Find where the given text appears and provide that cell's center as (X, Y) coordinate. 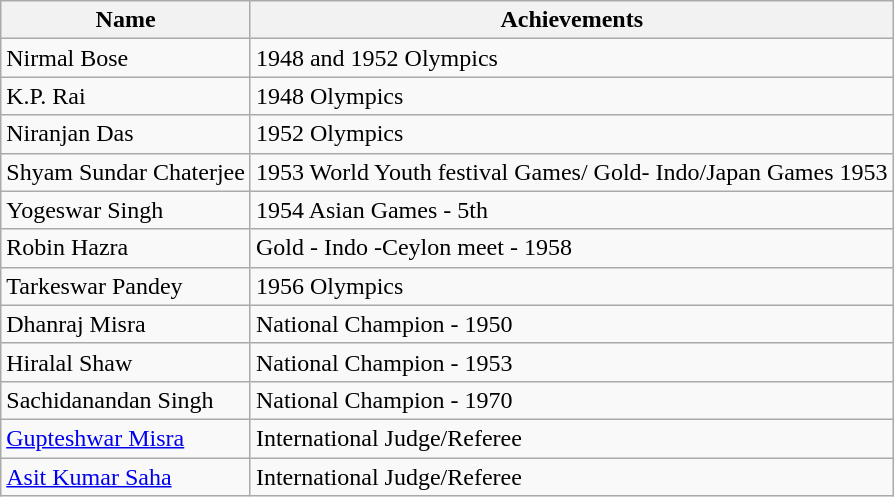
1953 World Youth festival Games/ Gold- Indo/Japan Games 1953 (572, 172)
Yogeswar Singh (126, 210)
Name (126, 20)
Sachidanandan Singh (126, 400)
National Champion - 1970 (572, 400)
1954 Asian Games - 5th (572, 210)
Nirmal Bose (126, 58)
Asit Kumar Saha (126, 477)
Shyam Sundar Chaterjee (126, 172)
1952 Olympics (572, 134)
Achievements (572, 20)
Gupteshwar Misra (126, 438)
National Champion - 1953 (572, 362)
1948 and 1952 Olympics (572, 58)
Hiralal Shaw (126, 362)
K.P. Rai (126, 96)
Gold - Indo -Ceylon meet - 1958 (572, 248)
1956 Olympics (572, 286)
1948 Olympics (572, 96)
Robin Hazra (126, 248)
Dhanraj Misra (126, 324)
Tarkeswar Pandey (126, 286)
Niranjan Das (126, 134)
National Champion - 1950 (572, 324)
